Return the (x, y) coordinate for the center point of the cell that contains the specified text.  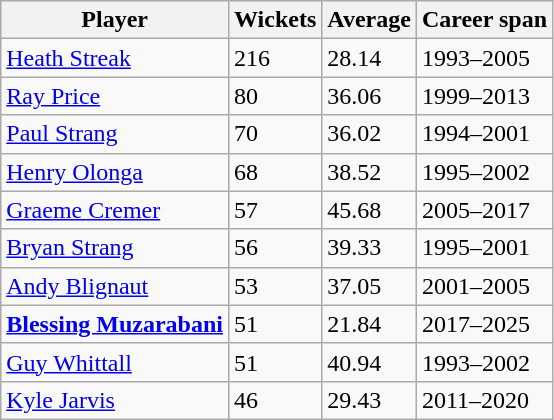
Ray Price (115, 96)
37.05 (370, 286)
Kyle Jarvis (115, 400)
29.43 (370, 400)
Career span (484, 20)
2017–2025 (484, 324)
80 (276, 96)
28.14 (370, 58)
39.33 (370, 248)
1994–2001 (484, 134)
1995–2002 (484, 172)
Graeme Cremer (115, 210)
38.52 (370, 172)
Blessing Muzarabani (115, 324)
68 (276, 172)
Henry Olonga (115, 172)
45.68 (370, 210)
46 (276, 400)
36.02 (370, 134)
Average (370, 20)
36.06 (370, 96)
216 (276, 58)
2005–2017 (484, 210)
1995–2001 (484, 248)
53 (276, 286)
1999–2013 (484, 96)
Bryan Strang (115, 248)
Player (115, 20)
56 (276, 248)
Guy Whittall (115, 362)
2011–2020 (484, 400)
57 (276, 210)
Wickets (276, 20)
1993–2002 (484, 362)
Paul Strang (115, 134)
Andy Blignaut (115, 286)
21.84 (370, 324)
40.94 (370, 362)
1993–2005 (484, 58)
70 (276, 134)
Heath Streak (115, 58)
2001–2005 (484, 286)
